Provide the (X, Y) coordinate of the cell's center where the given text is located.  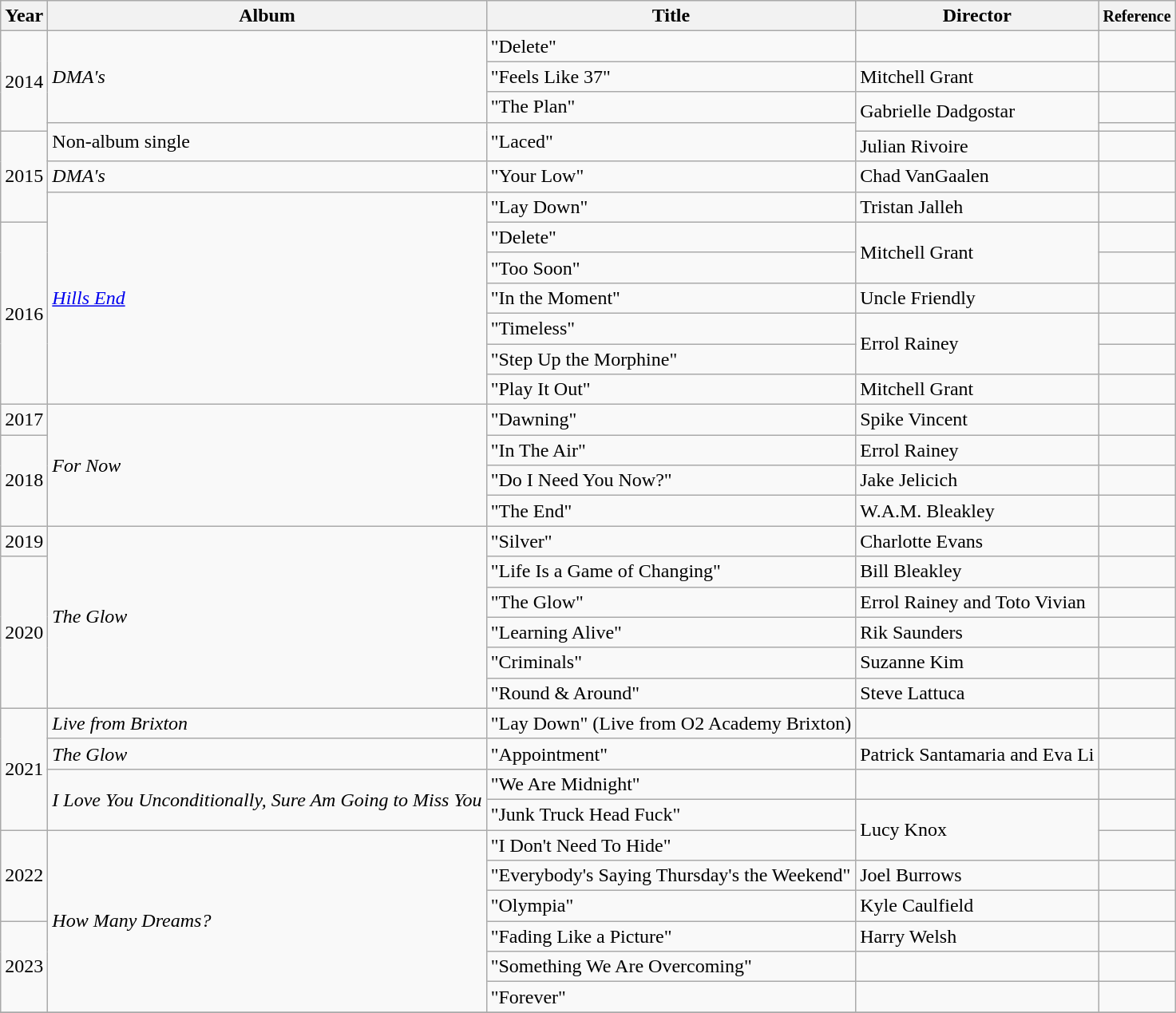
Chad VanGaalen (977, 176)
2023 (24, 967)
"Play It Out" (671, 390)
"Do I Need You Now?" (671, 481)
2022 (24, 876)
W.A.M. Bleakley (977, 511)
"Silver" (671, 541)
Rik Saunders (977, 632)
Title (671, 16)
Spike Vincent (977, 420)
"Life Is a Game of Changing" (671, 572)
Live from Brixton (267, 723)
"I Don't Need To Hide" (671, 845)
"Fading Like a Picture" (671, 936)
For Now (267, 465)
"Everybody's Saying Thursday's the Weekend" (671, 876)
Non-album single (267, 142)
2017 (24, 420)
Gabrielle Dadgostar (977, 112)
"Feels Like 37" (671, 77)
2020 (24, 632)
"Criminals" (671, 663)
"Appointment" (671, 754)
Julian Rivoire (977, 146)
Lucy Knox (977, 829)
"Forever" (671, 997)
Steve Lattuca (977, 693)
"Dawning" (671, 420)
"In the Moment" (671, 298)
Patrick Santamaria and Eva Li (977, 754)
Uncle Friendly (977, 298)
"Your Low" (671, 176)
Harry Welsh (977, 936)
"Lay Down" (671, 207)
"Olympia" (671, 906)
Year (24, 16)
"We Are Midnight" (671, 784)
"Laced" (671, 142)
"The End" (671, 511)
"Learning Alive" (671, 632)
I Love You Unconditionally, Sure Am Going to Miss You (267, 799)
Tristan Jalleh (977, 207)
2014 (24, 81)
2016 (24, 313)
"Something We Are Overcoming" (671, 967)
Reference (1137, 16)
Errol Rainey and Toto Vivian (977, 602)
Kyle Caulfield (977, 906)
How Many Dreams? (267, 921)
"Too Soon" (671, 267)
2021 (24, 769)
Joel Burrows (977, 876)
"Round & Around" (671, 693)
"Step Up the Morphine" (671, 358)
Suzanne Kim (977, 663)
"Junk Truck Head Fuck" (671, 814)
Director (977, 16)
"The Plan" (671, 107)
Jake Jelicich (977, 481)
2015 (24, 176)
Hills End (267, 298)
Album (267, 16)
"Timeless" (671, 328)
2019 (24, 541)
"Lay Down" (Live from O2 Academy Brixton) (671, 723)
"In The Air" (671, 450)
2018 (24, 481)
Charlotte Evans (977, 541)
"The Glow" (671, 602)
Bill Bleakley (977, 572)
